From the cell containing the given text, extract its center point as [x, y] coordinate. 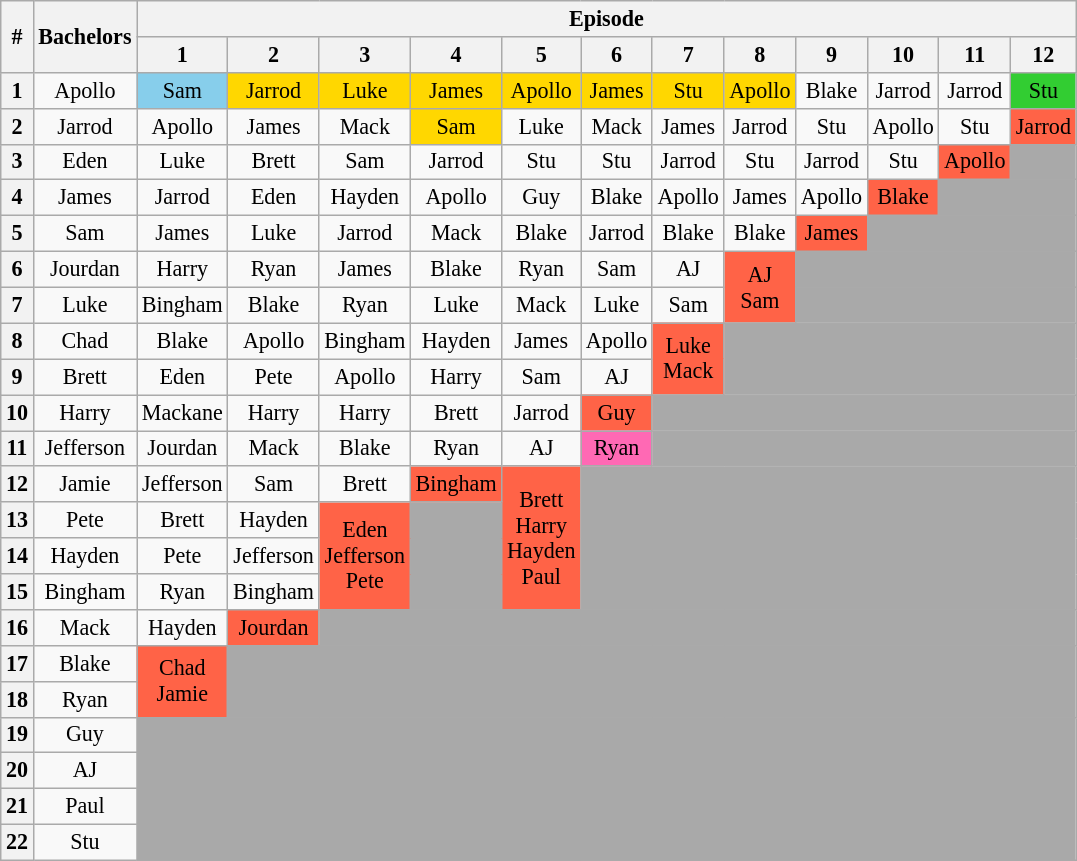
Paul [85, 806]
17 [17, 663]
Chad [85, 341]
Mackane [182, 412]
# [17, 36]
13 [17, 520]
BrettHarryHaydenPaul [542, 538]
16 [17, 627]
LukeMack [688, 359]
20 [17, 771]
ChadJamie [182, 681]
14 [17, 556]
AJSam [760, 287]
Episode [606, 18]
19 [17, 735]
EdenJeffersonPete [364, 556]
15 [17, 591]
22 [17, 842]
Jamie [85, 484]
18 [17, 699]
Bachelors [85, 36]
21 [17, 806]
